Locate the cell with the specified text and output its [x, y] center coordinate. 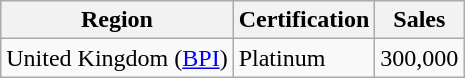
Platinum [304, 58]
Sales [420, 20]
United Kingdom (BPI) [117, 58]
300,000 [420, 58]
Certification [304, 20]
Region [117, 20]
